Extract the [x, y] coordinate from the center of the cell holding the provided text.  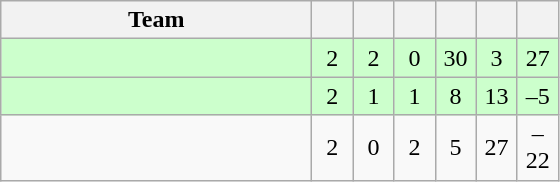
8 [456, 96]
–22 [538, 148]
Team [156, 20]
30 [456, 58]
–5 [538, 96]
13 [496, 96]
3 [496, 58]
5 [456, 148]
